Extract the (x, y) coordinate from the center of the cell holding the provided text.  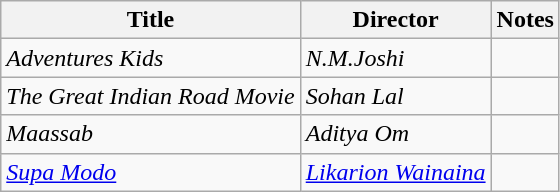
Supa Modo (150, 172)
Maassab (150, 134)
Notes (525, 20)
Title (150, 20)
N.M.Joshi (396, 58)
Aditya Om (396, 134)
The Great Indian Road Movie (150, 96)
Adventures Kids (150, 58)
Sohan Lal (396, 96)
Likarion Wainaina (396, 172)
Director (396, 20)
